Find where the given text appears and provide that cell's center as [x, y] coordinate. 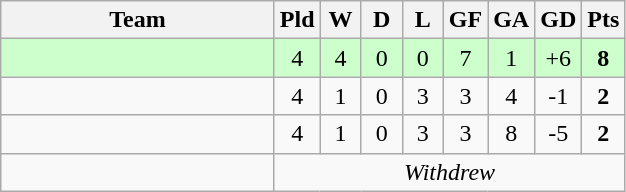
W [340, 20]
-5 [558, 134]
L [422, 20]
Pld [297, 20]
+6 [558, 58]
GF [465, 20]
Withdrew [450, 172]
-1 [558, 96]
Team [138, 20]
D [382, 20]
GA [512, 20]
Pts [604, 20]
GD [558, 20]
7 [465, 58]
